Extract the (x, y) coordinate from the center of the cell holding the provided text.  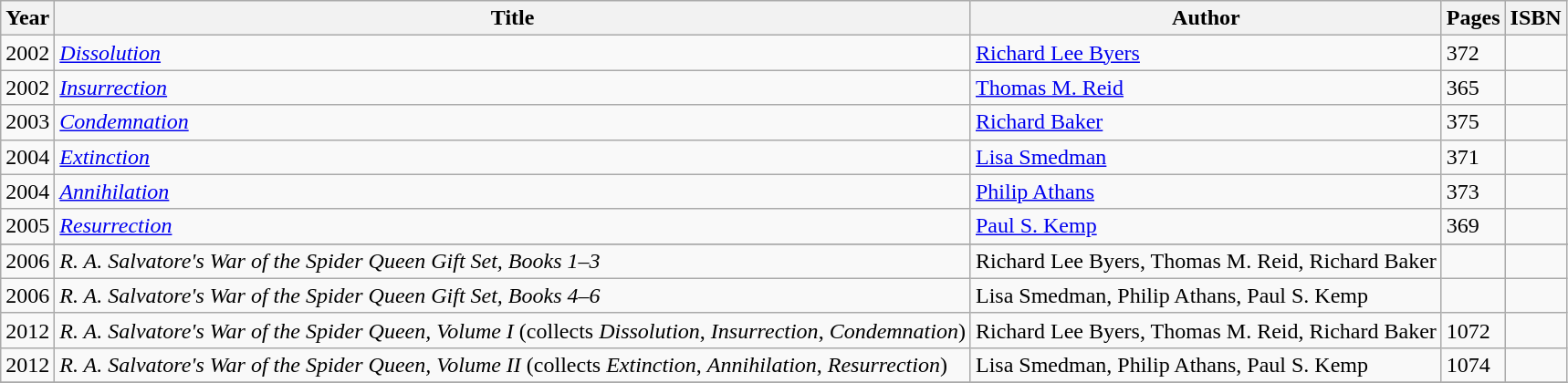
Annihilation (513, 191)
2003 (27, 122)
Dissolution (513, 53)
Paul S. Kemp (1206, 226)
R. A. Salvatore's War of the Spider Queen Gift Set, Books 1–3 (513, 261)
Richard Baker (1206, 122)
Richard Lee Byers (1206, 53)
Extinction (513, 157)
Condemnation (513, 122)
Lisa Smedman (1206, 157)
Insurrection (513, 88)
R. A. Salvatore's War of the Spider Queen, Volume I (collects Dissolution, Insurrection, Condemnation) (513, 330)
Year (27, 18)
1072 (1473, 330)
Thomas M. Reid (1206, 88)
369 (1473, 226)
372 (1473, 53)
371 (1473, 157)
Title (513, 18)
373 (1473, 191)
365 (1473, 88)
375 (1473, 122)
R. A. Salvatore's War of the Spider Queen, Volume II (collects Extinction, Annihilation, Resurrection) (513, 365)
Resurrection (513, 226)
Pages (1473, 18)
Author (1206, 18)
Philip Athans (1206, 191)
1074 (1473, 365)
R. A. Salvatore's War of the Spider Queen Gift Set, Books 4–6 (513, 295)
ISBN (1535, 18)
2005 (27, 226)
